Capture the cell that displays the provided text and extract its (x, y) central coordinate. 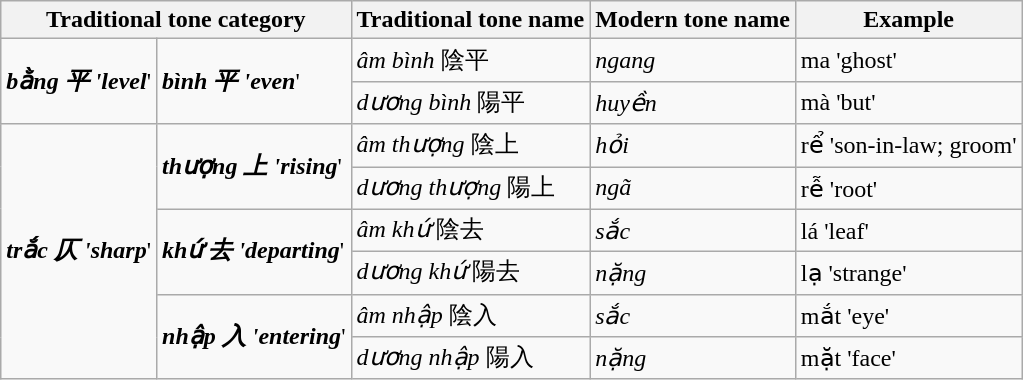
Example (908, 20)
dương bình 陽平 (470, 102)
khứ 去 'departing' (254, 252)
Traditional tone category (176, 20)
bằng 平 'level' (79, 82)
thượng 上 'rising' (254, 166)
trắc 仄 'sharp' (79, 252)
dương khứ 陽去 (470, 274)
rể 'son-in-law; groom' (908, 146)
Traditional tone name (470, 20)
dương thượng 陽上 (470, 188)
dương nhập 陽入 (470, 358)
mà 'but' (908, 102)
ma 'ghost' (908, 60)
ngang (693, 60)
hỏi (693, 146)
lạ 'strange' (908, 274)
lá 'leaf' (908, 230)
âm bình 陰平 (470, 60)
nhập 入 'entering' (254, 336)
ngã (693, 188)
âm thượng 陰上 (470, 146)
Modern tone name (693, 20)
bình 平 'even' (254, 82)
mặt 'face' (908, 358)
âm nhập 陰入 (470, 316)
âm khứ 陰去 (470, 230)
mắt 'eye' (908, 316)
huyền (693, 102)
rễ 'root' (908, 188)
